Output the [x, y] coordinate of the center of the cell containing the given text.  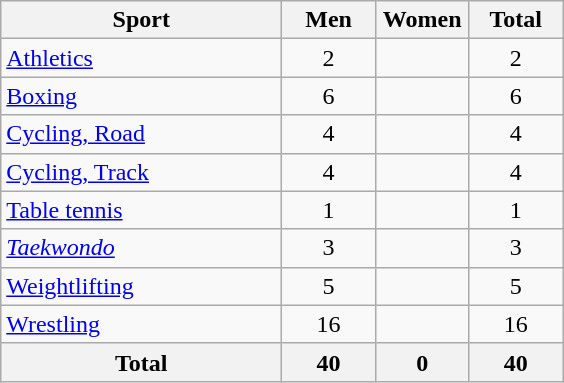
Weightlifting [142, 286]
Cycling, Track [142, 172]
Boxing [142, 96]
0 [422, 362]
Cycling, Road [142, 134]
Men [329, 20]
Athletics [142, 58]
Sport [142, 20]
Table tennis [142, 210]
Wrestling [142, 324]
Women [422, 20]
Taekwondo [142, 248]
